For the text-containing cell, return its midpoint in [X, Y] coordinate format. 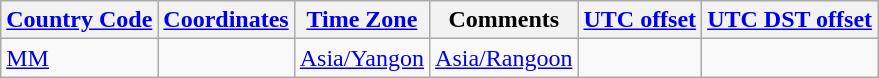
UTC offset [640, 20]
Asia/Yangon [362, 58]
Time Zone [362, 20]
Comments [504, 20]
Coordinates [226, 20]
MM [80, 58]
Asia/Rangoon [504, 58]
UTC DST offset [790, 20]
Country Code [80, 20]
